Capture the cell that displays the provided text and extract its (x, y) central coordinate. 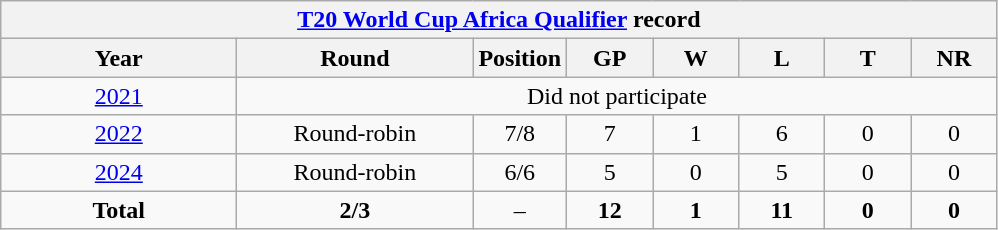
Did not participate (617, 96)
L (782, 58)
W (696, 58)
Round (355, 58)
Total (119, 210)
2/3 (355, 210)
7 (610, 134)
2021 (119, 96)
6 (782, 134)
Year (119, 58)
GP (610, 58)
T (868, 58)
6/6 (520, 172)
2024 (119, 172)
12 (610, 210)
Position (520, 58)
– (520, 210)
T20 World Cup Africa Qualifier record (499, 20)
NR (954, 58)
7/8 (520, 134)
11 (782, 210)
2022 (119, 134)
